Capture the cell that displays the provided text and extract its [X, Y] central coordinate. 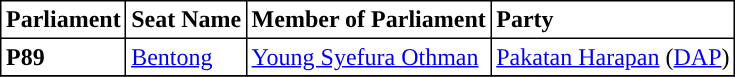
Pakatan Harapan (DAP) [613, 57]
Parliament [64, 20]
P89 [64, 57]
Party [613, 20]
Seat Name [186, 20]
Bentong [186, 57]
Member of Parliament [368, 20]
Young Syefura Othman [368, 57]
